Output the [X, Y] coordinate of the center of the cell containing the given text.  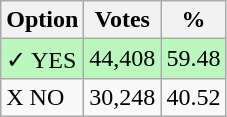
59.48 [194, 59]
Votes [122, 20]
44,408 [122, 59]
40.52 [194, 97]
X NO [42, 97]
30,248 [122, 97]
✓ YES [42, 59]
Option [42, 20]
% [194, 20]
